Identify which cell holds the provided text, then report its (x, y) central coordinate. 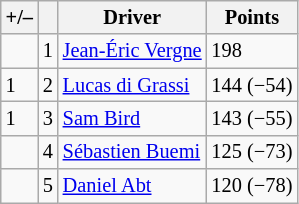
Points (252, 17)
Jean-Éric Vergne (132, 51)
Lucas di Grassi (132, 85)
Driver (132, 17)
Daniel Abt (132, 186)
143 (−55) (252, 118)
+/– (20, 17)
Sébastien Buemi (132, 152)
144 (−54) (252, 85)
125 (−73) (252, 152)
4 (48, 152)
120 (−78) (252, 186)
5 (48, 186)
2 (48, 85)
Sam Bird (132, 118)
198 (252, 51)
3 (48, 118)
